Output the (x, y) coordinate of the center of the cell containing the given text.  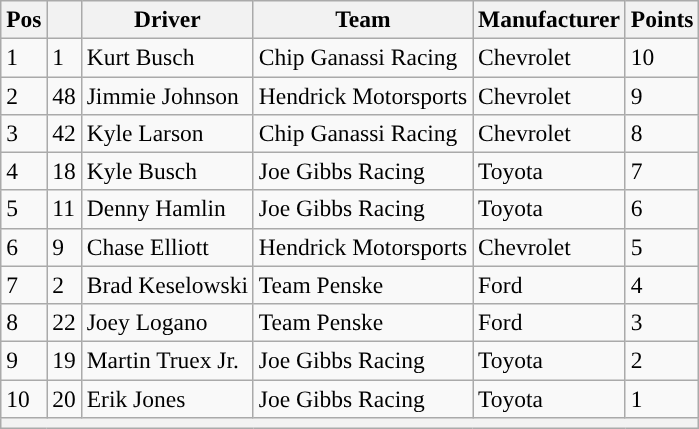
Kurt Busch (167, 57)
Joey Logano (167, 322)
Points (662, 19)
Martin Truex Jr. (167, 360)
Brad Keselowski (167, 285)
48 (64, 95)
Denny Hamlin (167, 209)
Kyle Busch (167, 171)
20 (64, 398)
Erik Jones (167, 398)
Jimmie Johnson (167, 95)
Kyle Larson (167, 133)
19 (64, 360)
22 (64, 322)
Manufacturer (550, 19)
Team (362, 19)
Pos (24, 19)
Driver (167, 19)
Chase Elliott (167, 247)
18 (64, 171)
42 (64, 133)
11 (64, 209)
